Extract the (X, Y) coordinate from the center of the cell holding the provided text.  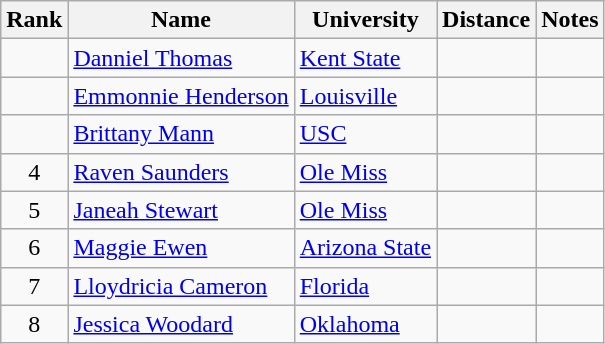
4 (34, 172)
Danniel Thomas (181, 58)
Raven Saunders (181, 172)
Rank (34, 20)
Arizona State (365, 248)
Name (181, 20)
University (365, 20)
USC (365, 134)
Janeah Stewart (181, 210)
Florida (365, 286)
Notes (570, 20)
Maggie Ewen (181, 248)
Louisville (365, 96)
Oklahoma (365, 324)
6 (34, 248)
Lloydricia Cameron (181, 286)
Distance (486, 20)
7 (34, 286)
8 (34, 324)
Kent State (365, 58)
Emmonnie Henderson (181, 96)
5 (34, 210)
Brittany Mann (181, 134)
Jessica Woodard (181, 324)
